Pinpoint the cell where the given text exists, returning its [X, Y] midpoint coordinate. 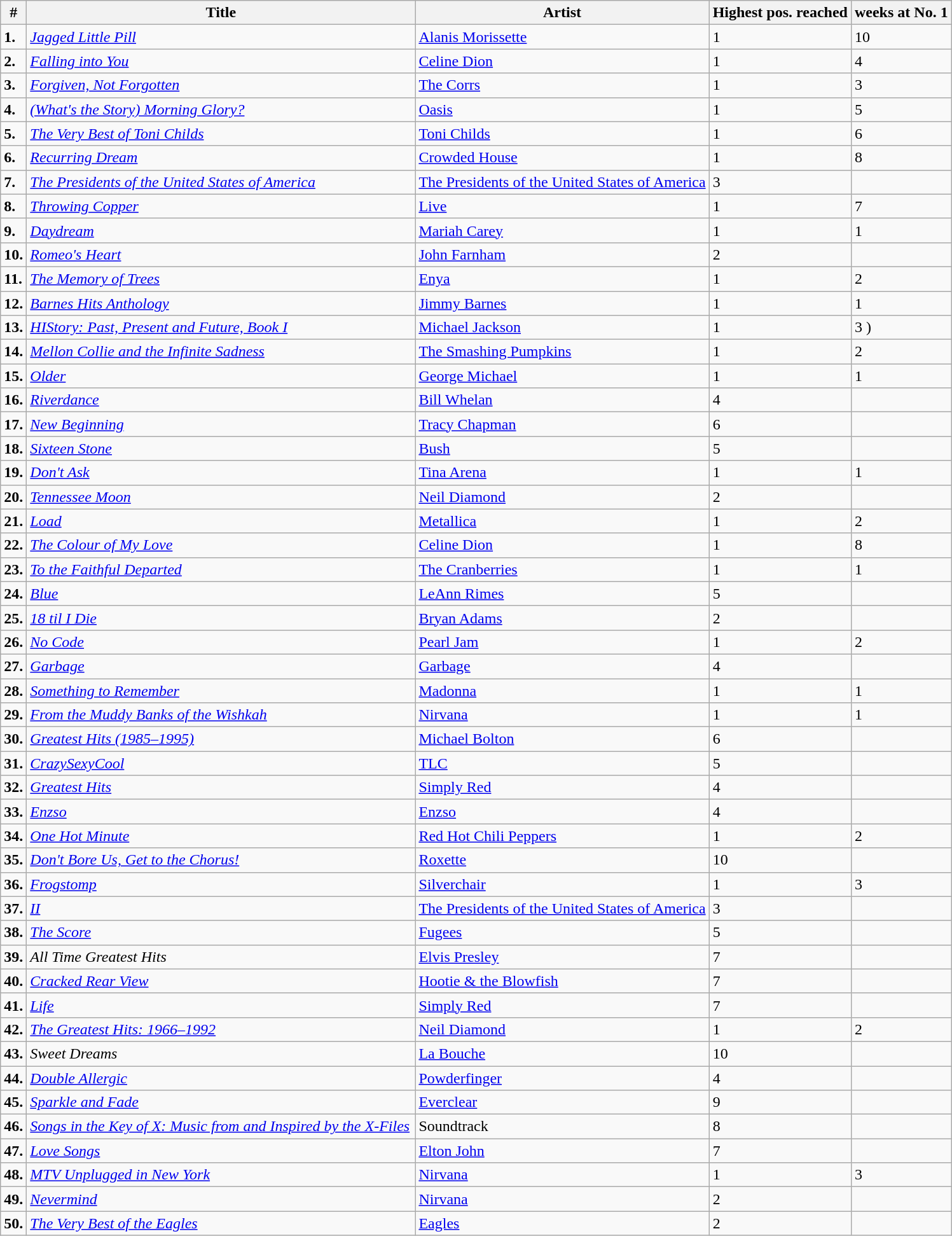
Falling into You [221, 61]
3. [14, 85]
To the Faithful Departed [221, 569]
No Code [221, 642]
Fugees [562, 933]
24. [14, 594]
Hootie & the Blowfish [562, 981]
9 [780, 1102]
1. [14, 37]
weeks at No. 1 [901, 13]
Forgiven, Not Forgotten [221, 85]
Jimmy Barnes [562, 303]
5. [14, 134]
34. [14, 836]
George Michael [562, 376]
29. [14, 715]
Greatest Hits (1985–1995) [221, 739]
Powderfinger [562, 1078]
The Greatest Hits: 1966–1992 [221, 1029]
Pearl Jam [562, 642]
42. [14, 1029]
33. [14, 812]
11. [14, 279]
Life [221, 1005]
32. [14, 788]
40. [14, 981]
TLC [562, 763]
9. [14, 230]
Tina Arena [562, 473]
Don't Bore Us, Get to the Chorus! [221, 860]
38. [14, 933]
The Cranberries [562, 569]
Mellon Collie and the Infinite Sadness [221, 352]
14. [14, 352]
Bush [562, 448]
18. [14, 448]
One Hot Minute [221, 836]
10. [14, 254]
30. [14, 739]
Red Hot Chili Peppers [562, 836]
50. [14, 1223]
# [14, 13]
6. [14, 158]
13. [14, 328]
The Very Best of the Eagles [221, 1223]
22. [14, 545]
48. [14, 1175]
Alanis Morissette [562, 37]
Michael Jackson [562, 328]
Frogstomp [221, 884]
Eagles [562, 1223]
15. [14, 376]
Enya [562, 279]
Nevermind [221, 1199]
Riverdance [221, 400]
Older [221, 376]
The Score [221, 933]
4. [14, 109]
Something to Remember [221, 690]
44. [14, 1078]
37. [14, 908]
7. [14, 182]
26. [14, 642]
25. [14, 618]
John Farnham [562, 254]
Elvis Presley [562, 957]
Mariah Carey [562, 230]
Double Allergic [221, 1078]
41. [14, 1005]
Oasis [562, 109]
Sixteen Stone [221, 448]
(What's the Story) Morning Glory? [221, 109]
II [221, 908]
MTV Unplugged in New York [221, 1175]
Sparkle and Fade [221, 1102]
12. [14, 303]
Michael Bolton [562, 739]
CrazySexyCool [221, 763]
36. [14, 884]
49. [14, 1199]
Highest pos. reached [780, 13]
Don't Ask [221, 473]
27. [14, 666]
Load [221, 521]
Tennessee Moon [221, 497]
LeAnn Rimes [562, 594]
Cracked Rear View [221, 981]
Roxette [562, 860]
Elton John [562, 1151]
The Very Best of Toni Childs [221, 134]
Metallica [562, 521]
3 ) [901, 328]
Artist [562, 13]
47. [14, 1151]
23. [14, 569]
16. [14, 400]
La Bouche [562, 1053]
Tracy Chapman [562, 424]
Blue [221, 594]
Live [562, 206]
28. [14, 690]
Silverchair [562, 884]
8. [14, 206]
39. [14, 957]
Title [221, 13]
Crowded House [562, 158]
Jagged Little Pill [221, 37]
From the Muddy Banks of the Wishkah [221, 715]
43. [14, 1053]
45. [14, 1102]
All Time Greatest Hits [221, 957]
17. [14, 424]
Daydream [221, 230]
2. [14, 61]
21. [14, 521]
Love Songs [221, 1151]
Bryan Adams [562, 618]
Recurring Dream [221, 158]
Everclear [562, 1102]
Bill Whelan [562, 400]
Songs in the Key of X: Music from and Inspired by the X-Files [221, 1127]
Toni Childs [562, 134]
46. [14, 1127]
Madonna [562, 690]
Throwing Copper [221, 206]
Barnes Hits Anthology [221, 303]
31. [14, 763]
The Smashing Pumpkins [562, 352]
The Memory of Trees [221, 279]
HIStory: Past, Present and Future, Book I [221, 328]
Soundtrack [562, 1127]
Greatest Hits [221, 788]
18 til I Die [221, 618]
35. [14, 860]
20. [14, 497]
19. [14, 473]
The Corrs [562, 85]
Sweet Dreams [221, 1053]
Romeo's Heart [221, 254]
The Colour of My Love [221, 545]
New Beginning [221, 424]
